Search for the cell housing the specified text and yield its [x, y] center coordinate. 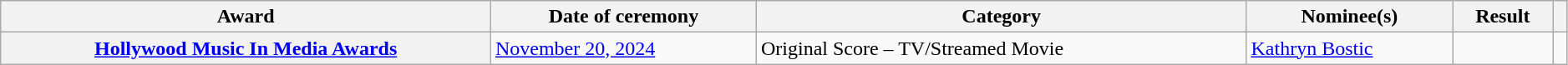
Result [1503, 17]
Hollywood Music In Media Awards [246, 48]
Category [1001, 17]
Date of ceremony [623, 17]
Original Score – TV/Streamed Movie [1001, 48]
November 20, 2024 [623, 48]
Nominee(s) [1350, 17]
Award [246, 17]
Kathryn Bostic [1350, 48]
